Extract the (X, Y) coordinate from the center of the cell holding the provided text.  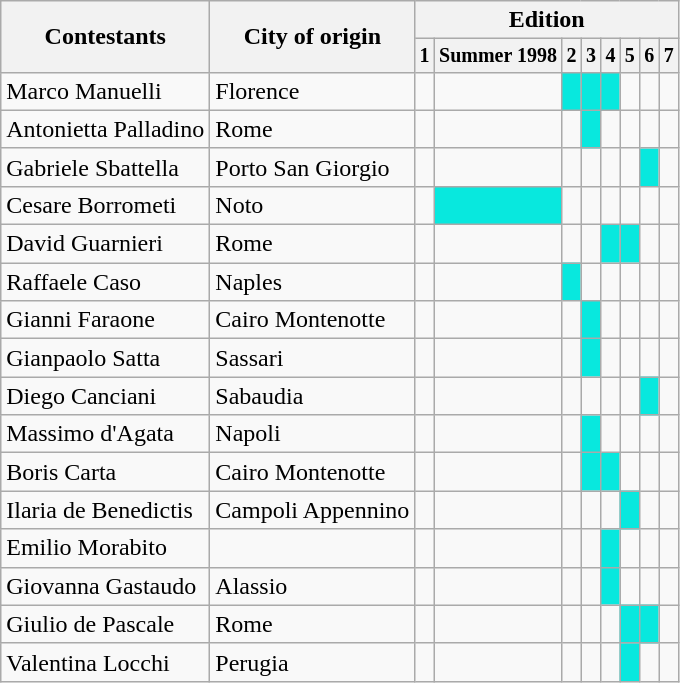
Massimo d'Agata (106, 434)
Summer 1998 (498, 56)
5 (630, 56)
Perugia (312, 662)
Ilaria de Benedictis (106, 510)
Giulio de Pascale (106, 624)
Raffaele Caso (106, 282)
6 (650, 56)
Diego Canciani (106, 396)
Sabaudia (312, 396)
1 (424, 56)
Emilio Morabito (106, 548)
4 (610, 56)
David Guarnieri (106, 244)
Antonietta Palladino (106, 129)
Cesare Borrometi (106, 205)
Marco Manuelli (106, 91)
Florence (312, 91)
Giovanna Gastaudo (106, 586)
Naples (312, 282)
Gabriele Sbattella (106, 167)
Campoli Appennino (312, 510)
Noto (312, 205)
Contestants (106, 37)
2 (572, 56)
Valentina Locchi (106, 662)
Gianpaolo Satta (106, 358)
Gianni Faraone (106, 320)
Edition (547, 20)
City of origin (312, 37)
7 (668, 56)
Boris Carta (106, 472)
Alassio (312, 586)
Porto San Giorgio (312, 167)
3 (590, 56)
Sassari (312, 358)
Napoli (312, 434)
